For the text-containing cell, return its midpoint in [X, Y] coordinate format. 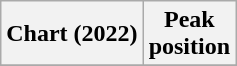
Chart (2022) [72, 34]
Peakposition [189, 34]
